Output the [x, y] coordinate of the center of the cell containing the given text.  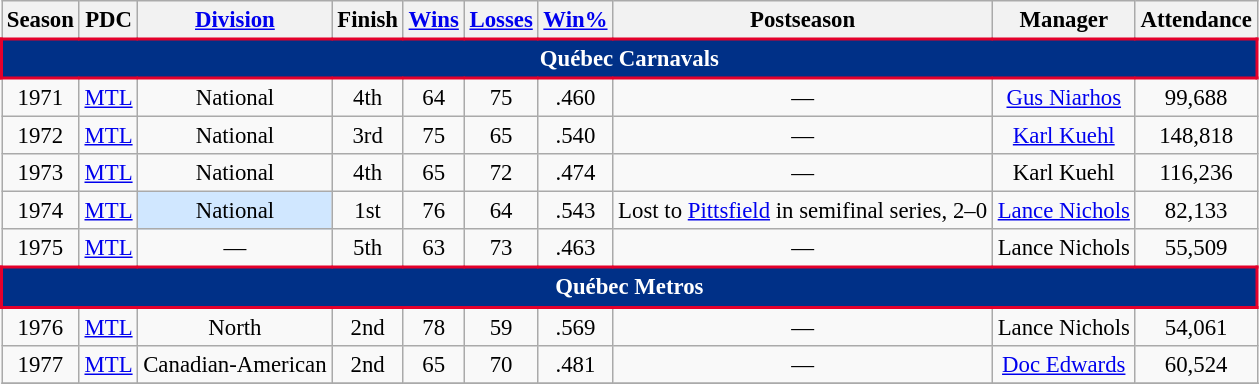
1973 [41, 173]
63 [434, 249]
148,818 [1196, 136]
Gus Niarhos [1064, 97]
Division [235, 20]
Québec Carnavals [630, 58]
5th [368, 249]
Wins [434, 20]
1971 [41, 97]
60,524 [1196, 364]
North [235, 326]
1st [368, 211]
Doc Edwards [1064, 364]
.481 [576, 364]
.460 [576, 97]
72 [501, 173]
76 [434, 211]
3rd [368, 136]
82,133 [1196, 211]
PDC [108, 20]
.463 [576, 249]
1974 [41, 211]
99,688 [1196, 97]
Finish [368, 20]
1975 [41, 249]
78 [434, 326]
116,236 [1196, 173]
Canadian-American [235, 364]
54,061 [1196, 326]
73 [501, 249]
1972 [41, 136]
Manager [1064, 20]
Postseason [803, 20]
.543 [576, 211]
.540 [576, 136]
.569 [576, 326]
70 [501, 364]
1976 [41, 326]
1977 [41, 364]
59 [501, 326]
Lost to Pittsfield in semifinal series, 2–0 [803, 211]
Attendance [1196, 20]
Season [41, 20]
55,509 [1196, 249]
Win% [576, 20]
Québec Metros [630, 288]
Losses [501, 20]
.474 [576, 173]
